Determine the (X, Y) coordinate at the center of the cell enclosing the given text.  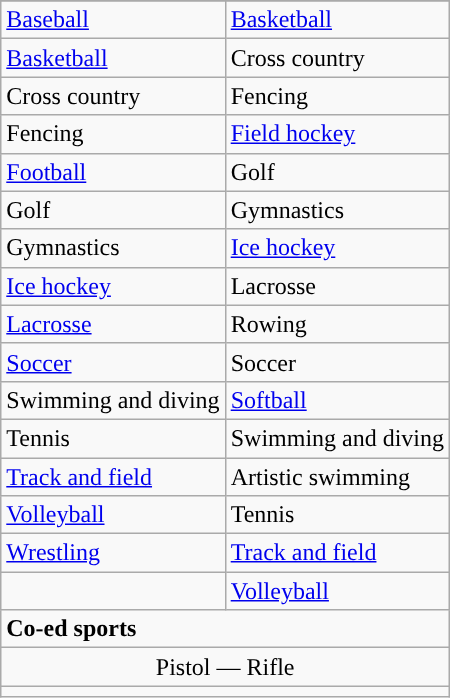
Rowing (337, 324)
Pistol — Rifle (226, 667)
Co-ed sports (226, 629)
Field hockey (337, 134)
Wrestling (113, 553)
Softball (337, 400)
Artistic swimming (337, 477)
Football (113, 172)
Baseball (113, 20)
